Output the [X, Y] coordinate of the center of the cell containing the given text.  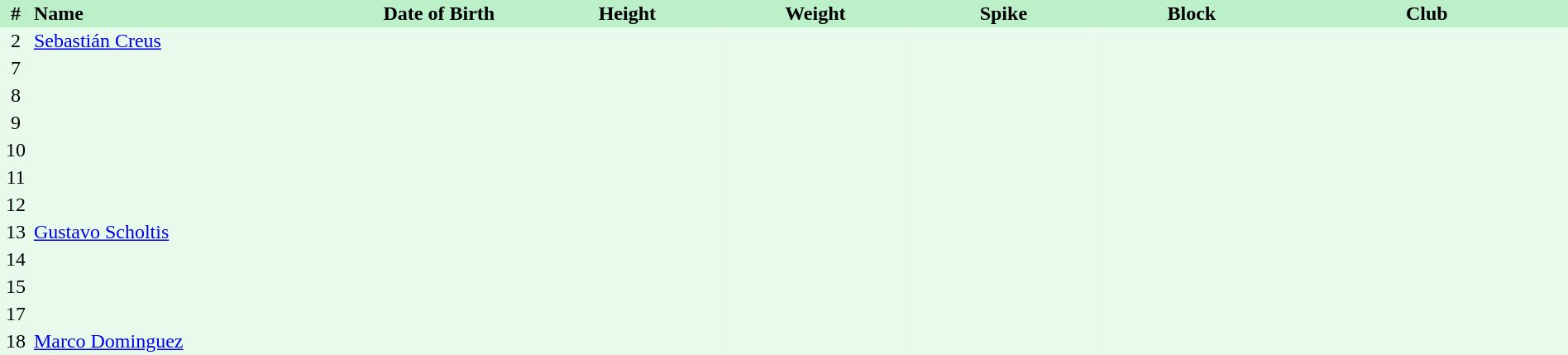
12 [16, 205]
Spike [1004, 13]
11 [16, 177]
Marco Dominguez [189, 341]
14 [16, 260]
Club [1427, 13]
18 [16, 341]
Gustavo Scholtis [189, 232]
Weight [815, 13]
9 [16, 122]
Name [189, 13]
# [16, 13]
17 [16, 314]
Sebastián Creus [189, 41]
2 [16, 41]
Height [628, 13]
7 [16, 68]
13 [16, 232]
15 [16, 286]
Block [1192, 13]
8 [16, 96]
10 [16, 151]
Date of Birth [439, 13]
